Provide the (x, y) coordinate of the cell's center where the given text is located.  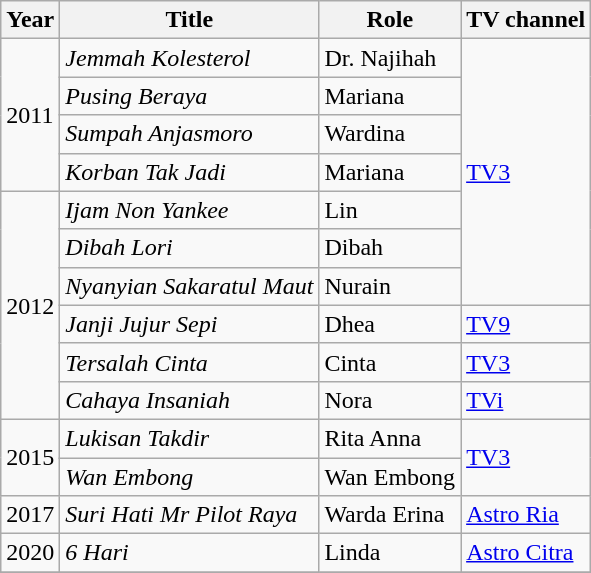
2012 (30, 305)
Nora (390, 400)
Title (190, 20)
2020 (30, 553)
Jemmah Kolesterol (190, 58)
Lukisan Takdir (190, 438)
Nurain (390, 286)
2015 (30, 457)
Rita Anna (390, 438)
Astro Citra (526, 553)
Dibah Lori (190, 248)
TV channel (526, 20)
Cinta (390, 362)
Role (390, 20)
Warda Erina (390, 515)
Year (30, 20)
Astro Ria (526, 515)
Ijam Non Yankee (190, 210)
Dibah (390, 248)
Lin (390, 210)
Sumpah Anjasmoro (190, 134)
Dhea (390, 324)
2017 (30, 515)
Nyanyian Sakaratul Maut (190, 286)
6 Hari (190, 553)
Pusing Beraya (190, 96)
Korban Tak Jadi (190, 172)
Cahaya Insaniah (190, 400)
TVi (526, 400)
Janji Jujur Sepi (190, 324)
Suri Hati Mr Pilot Raya (190, 515)
2011 (30, 115)
Wardina (390, 134)
Linda (390, 553)
TV9 (526, 324)
Tersalah Cinta (190, 362)
Dr. Najihah (390, 58)
